Scan for the cell matching the given text and deliver its (X, Y) coordinate at center. 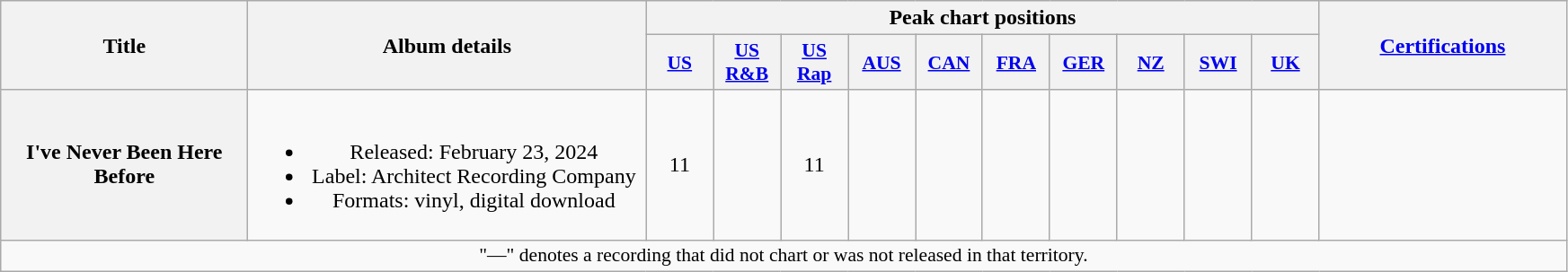
GER (1084, 63)
I've Never Been Here Before (124, 165)
Released: February 23, 2024Label: Architect Recording CompanyFormats: vinyl, digital download (447, 165)
Album details (447, 45)
UK (1285, 63)
USRap (814, 63)
FRA (1015, 63)
AUS (882, 63)
SWI (1218, 63)
Peak chart positions (983, 18)
NZ (1150, 63)
"—" denotes a recording that did not chart or was not released in that territory. (784, 256)
US (679, 63)
US R&B (748, 63)
Certifications (1443, 45)
Title (124, 45)
CAN (949, 63)
